Determine the (X, Y) coordinate at the center of the cell enclosing the given text.  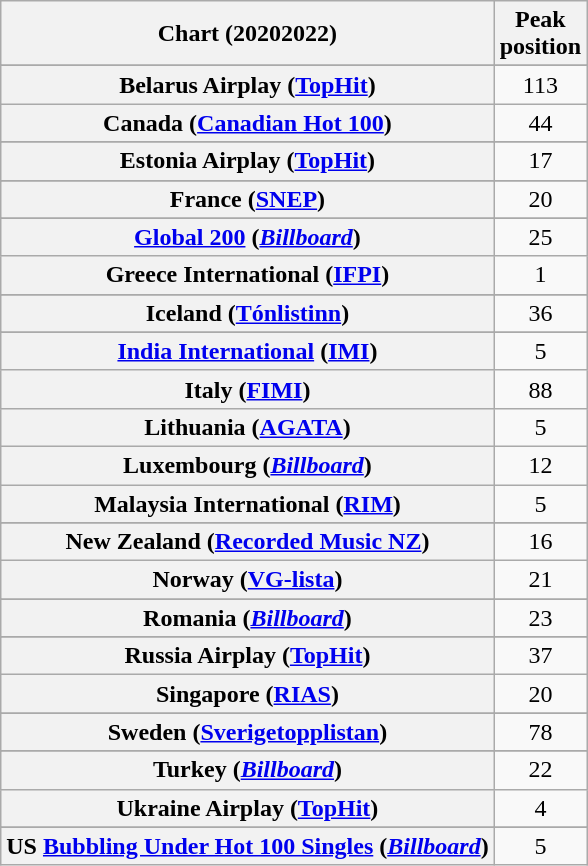
36 (540, 313)
Singapore (RIAS) (248, 694)
Chart (20202022) (248, 34)
Norway (VG-lista) (248, 580)
Italy (FIMI) (248, 389)
Malaysia International (RIM) (248, 503)
Estonia Airplay (TopHit) (248, 161)
22 (540, 770)
US Bubbling Under Hot 100 Singles (Billboard) (248, 846)
37 (540, 656)
Greece International (IFPI) (248, 275)
17 (540, 161)
France (SNEP) (248, 199)
India International (IMI) (248, 351)
113 (540, 85)
16 (540, 542)
Turkey (Billboard) (248, 770)
Russia Airplay (TopHit) (248, 656)
Iceland (Tónlistinn) (248, 313)
1 (540, 275)
Peakposition (540, 34)
Ukraine Airplay (TopHit) (248, 808)
Lithuania (AGATA) (248, 427)
New Zealand (Recorded Music NZ) (248, 542)
21 (540, 580)
12 (540, 465)
25 (540, 237)
Luxembourg (Billboard) (248, 465)
Belarus Airplay (TopHit) (248, 85)
44 (540, 123)
23 (540, 618)
88 (540, 389)
Sweden (Sverigetopplistan) (248, 732)
78 (540, 732)
Canada (Canadian Hot 100) (248, 123)
Romania (Billboard) (248, 618)
4 (540, 808)
Global 200 (Billboard) (248, 237)
